Return [x, y] of the center of cell containing provided text 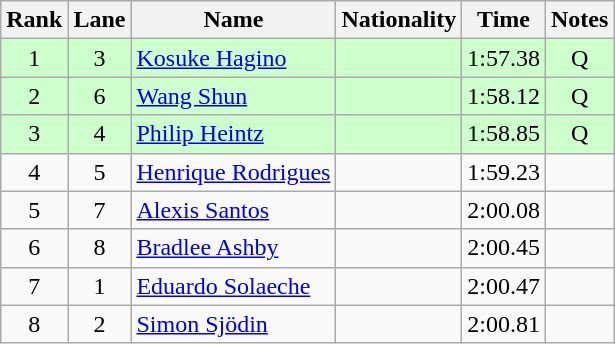
Alexis Santos [234, 210]
Philip Heintz [234, 134]
Wang Shun [234, 96]
1:57.38 [504, 58]
Kosuke Hagino [234, 58]
1:59.23 [504, 172]
Simon Sjödin [234, 324]
Notes [579, 20]
Name [234, 20]
Rank [34, 20]
Nationality [399, 20]
2:00.47 [504, 286]
1:58.12 [504, 96]
1:58.85 [504, 134]
Bradlee Ashby [234, 248]
Henrique Rodrigues [234, 172]
Time [504, 20]
2:00.08 [504, 210]
Lane [100, 20]
Eduardo Solaeche [234, 286]
2:00.81 [504, 324]
2:00.45 [504, 248]
